Pinpoint the cell where the given text exists, returning its (x, y) midpoint coordinate. 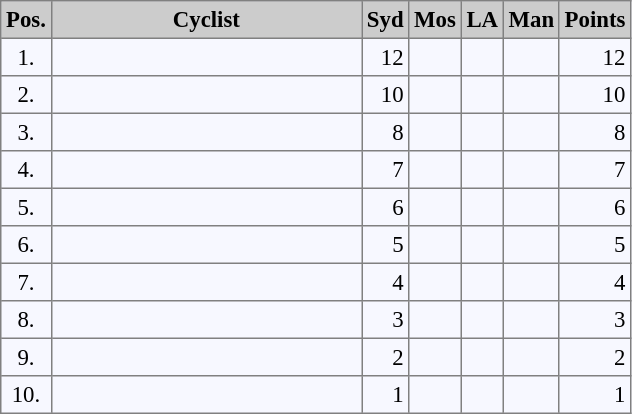
3. (26, 132)
Cyclist (206, 20)
5. (26, 207)
8. (26, 320)
Syd (386, 20)
7. (26, 282)
Man (531, 20)
2. (26, 95)
Mos (435, 20)
LA (482, 20)
Pos. (26, 20)
4. (26, 170)
1. (26, 57)
9. (26, 357)
Points (594, 20)
10. (26, 395)
6. (26, 245)
